Extract the [x, y] coordinate from the center of the cell holding the provided text.  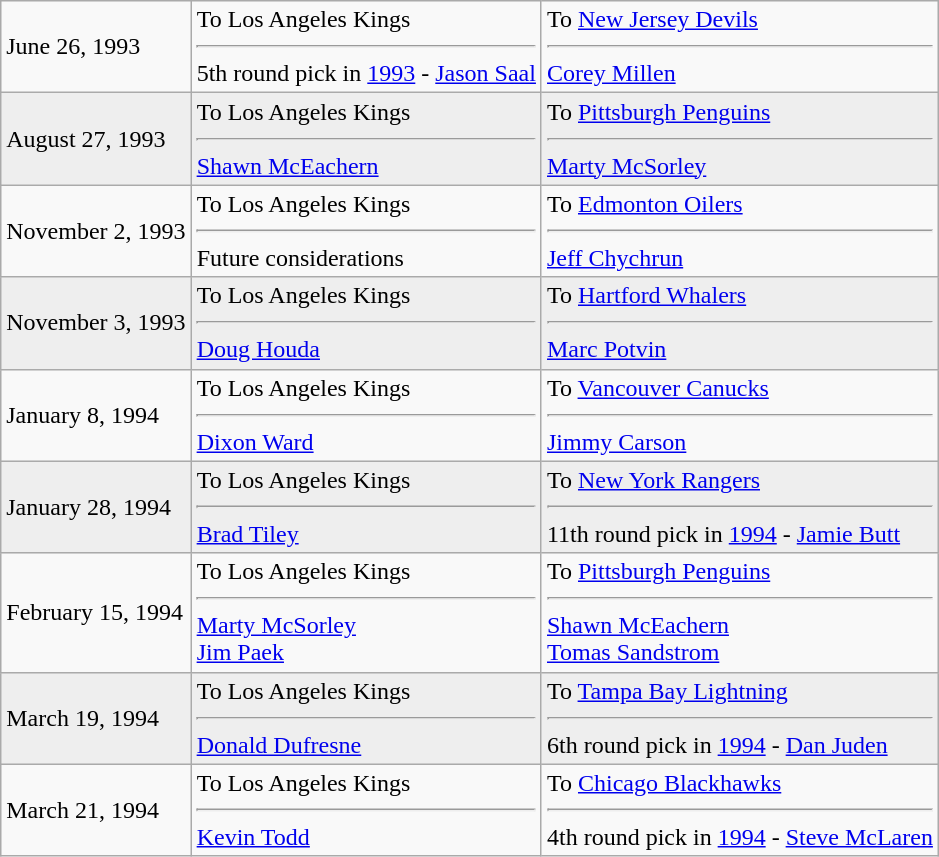
To Los Angeles KingsFuture considerations [366, 231]
To New York Rangers11th round pick in 1994 - Jamie Butt [740, 507]
To Vancouver CanucksJimmy Carson [740, 415]
To Los Angeles KingsDoug Houda [366, 323]
To Edmonton OilersJeff Chychrun [740, 231]
To Los Angeles KingsShawn McEachern [366, 139]
February 15, 1994 [96, 612]
To Pittsburgh PenguinsShawn McEachern Tomas Sandstrom [740, 612]
August 27, 1993 [96, 139]
To Chicago Blackhawks4th round pick in 1994 - Steve McLaren [740, 810]
November 2, 1993 [96, 231]
To Los Angeles KingsDixon Ward [366, 415]
January 28, 1994 [96, 507]
To Los Angeles Kings5th round pick in 1993 - Jason Saal [366, 47]
To Los Angeles KingsKevin Todd [366, 810]
To Tampa Bay Lightning6th round pick in 1994 - Dan Juden [740, 718]
To Los Angeles KingsMarty McSorley Jim Paek [366, 612]
To Los Angeles KingsDonald Dufresne [366, 718]
March 19, 1994 [96, 718]
To New Jersey DevilsCorey Millen [740, 47]
To Los Angeles KingsBrad Tiley [366, 507]
To Pittsburgh PenguinsMarty McSorley [740, 139]
June 26, 1993 [96, 47]
January 8, 1994 [96, 415]
March 21, 1994 [96, 810]
To Hartford WhalersMarc Potvin [740, 323]
November 3, 1993 [96, 323]
